Return [X, Y] of the center of cell containing provided text 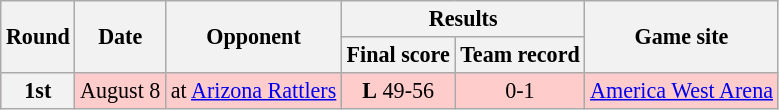
Date [120, 36]
L 49-56 [398, 90]
August 8 [120, 90]
Team record [520, 54]
Opponent [254, 36]
1st [38, 90]
at Arizona Rattlers [254, 90]
Round [38, 36]
Final score [398, 54]
Results [462, 18]
Game site [682, 36]
0-1 [520, 90]
America West Arena [682, 90]
